Locate the cell with the specified text and output its (X, Y) center coordinate. 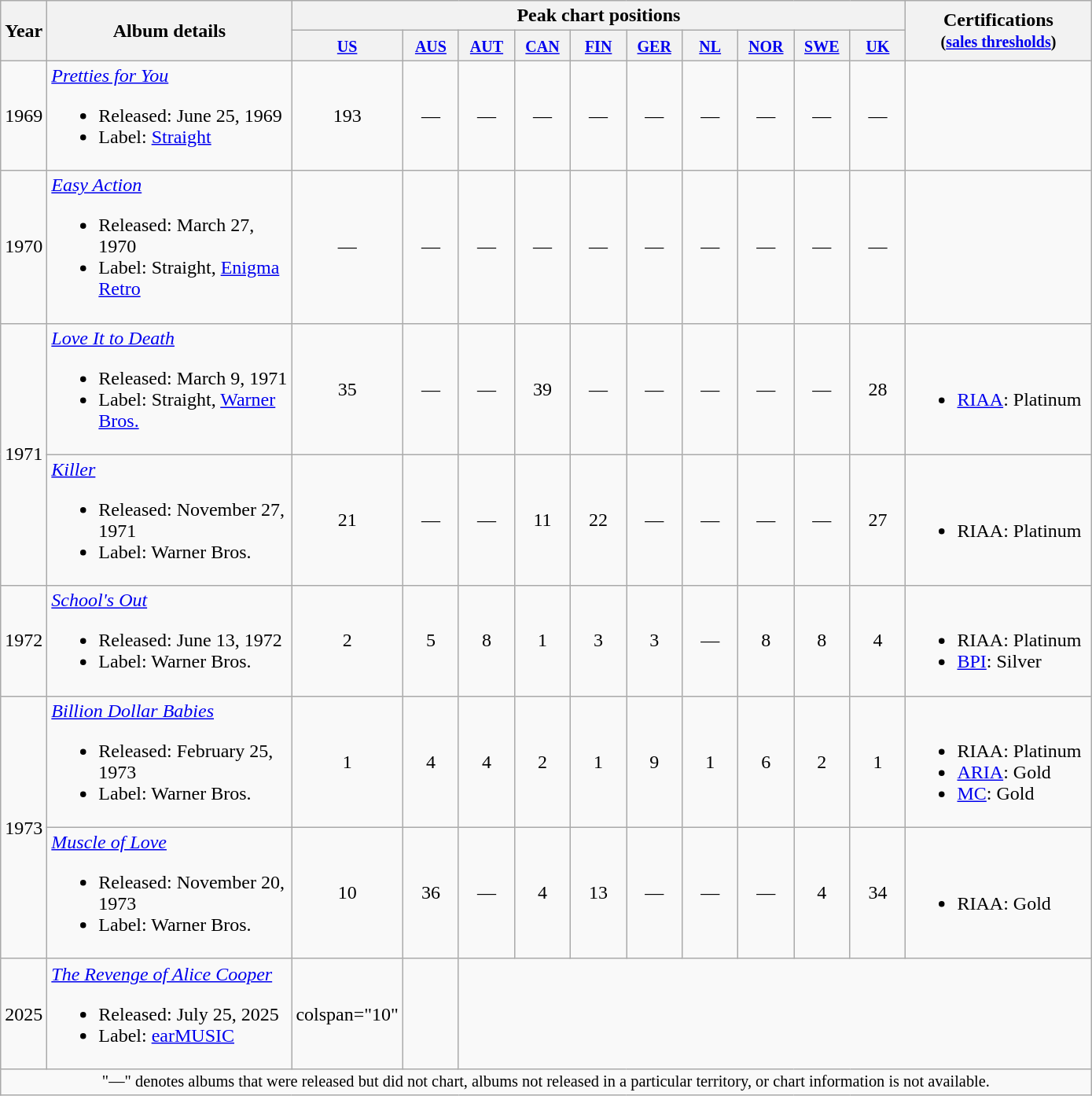
Peak chart positions (599, 16)
Certifications(sales thresholds) (998, 31)
NOR (766, 46)
AUT (486, 46)
9 (654, 761)
colspan="10" (347, 1013)
AUS (431, 46)
CAN (542, 46)
RIAA: PlatinumBPI: Silver (998, 641)
"—" denotes albums that were released but did not chart, albums not released in a particular territory, or chart information is not available. (546, 1082)
39 (542, 388)
1973 (24, 827)
5 (431, 641)
11 (542, 520)
RIAA: PlatinumARIA: GoldMC: Gold (998, 761)
22 (599, 520)
Billion Dollar BabiesReleased: February 25, 1973Label: Warner Bros. (170, 761)
10 (347, 893)
1972 (24, 641)
28 (877, 388)
Pretties for YouReleased: June 25, 1969Label: Straight (170, 116)
13 (599, 893)
KillerReleased: November 27, 1971Label: Warner Bros. (170, 520)
21 (347, 520)
Muscle of LoveReleased: November 20, 1973Label: Warner Bros. (170, 893)
1970 (24, 247)
6 (766, 761)
36 (431, 893)
1971 (24, 454)
NL (711, 46)
Love It to DeathReleased: March 9, 1971Label: Straight, Warner Bros. (170, 388)
Easy ActionReleased: March 27, 1970Label: Straight, Enigma Retro (170, 247)
27 (877, 520)
Album details (170, 31)
193 (347, 116)
UK (877, 46)
School's OutReleased: June 13, 1972Label: Warner Bros. (170, 641)
The Revenge of Alice CooperReleased: July 25, 2025Label: earMUSIC (170, 1013)
GER (654, 46)
34 (877, 893)
US (347, 46)
Year (24, 31)
2025 (24, 1013)
35 (347, 388)
SWE (822, 46)
FIN (599, 46)
RIAA: Gold (998, 893)
1969 (24, 116)
